Search for the cell housing the specified text and yield its (x, y) center coordinate. 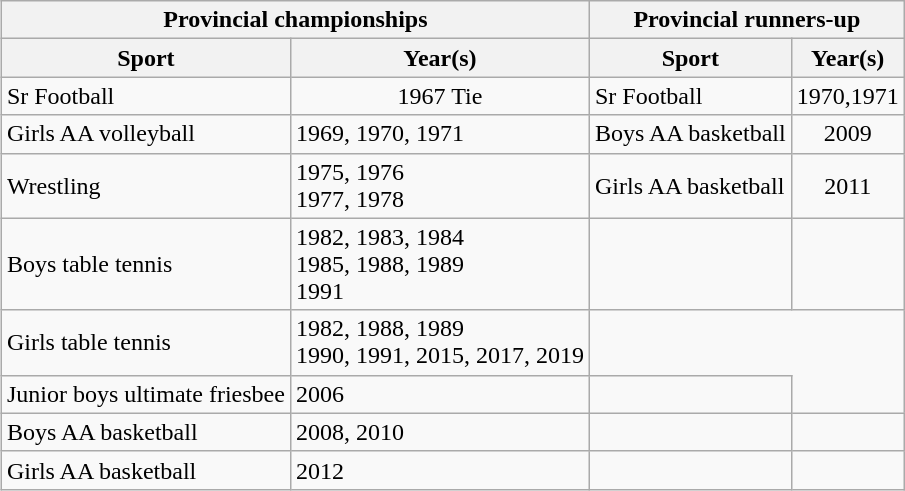
Girls AA volleyball (146, 134)
1982, 1988, 19891990, 1991, 2015, 2017, 2019 (440, 342)
Wrestling (146, 186)
1975, 19761977, 1978 (440, 186)
1970,1971 (848, 96)
2006 (440, 394)
2011 (848, 186)
Provincial championships (295, 20)
Provincial runners-up (746, 20)
Girls table tennis (146, 342)
1982, 1983, 19841985, 1988, 19891991 (440, 264)
2012 (440, 470)
1967 Tie (440, 96)
1969, 1970, 1971 (440, 134)
Boys table tennis (146, 264)
2008, 2010 (440, 432)
2009 (848, 134)
Junior boys ultimate friesbee (146, 394)
